Extract the (x, y) coordinate from the center of the cell holding the provided text.  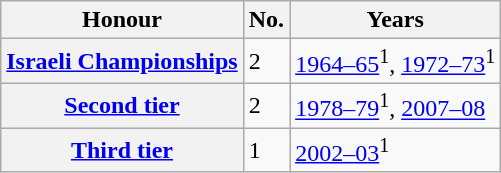
Years (396, 20)
1978–791, 2007–08 (396, 106)
Honour (122, 20)
1964–651, 1972–731 (396, 62)
No. (266, 20)
1 (266, 150)
Third tier (122, 150)
Israeli Championships (122, 62)
Second tier (122, 106)
2002–031 (396, 150)
